Provide the (x, y) coordinate of the cell's center where the given text is located.  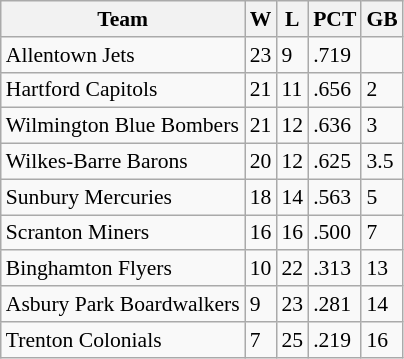
22 (292, 269)
.500 (334, 233)
.636 (334, 126)
10 (261, 269)
Asbury Park Boardwalkers (123, 304)
.656 (334, 90)
.313 (334, 269)
Hartford Capitols (123, 90)
18 (261, 197)
11 (292, 90)
20 (261, 162)
Sunbury Mercuries (123, 197)
25 (292, 340)
Allentown Jets (123, 55)
PCT (334, 19)
2 (382, 90)
3.5 (382, 162)
L (292, 19)
.625 (334, 162)
Wilkes-Barre Barons (123, 162)
Binghamton Flyers (123, 269)
GB (382, 19)
.281 (334, 304)
13 (382, 269)
.719 (334, 55)
3 (382, 126)
.563 (334, 197)
Scranton Miners (123, 233)
Trenton Colonials (123, 340)
W (261, 19)
5 (382, 197)
.219 (334, 340)
Wilmington Blue Bombers (123, 126)
Team (123, 19)
